From the cell containing the given text, extract its center point as [X, Y] coordinate. 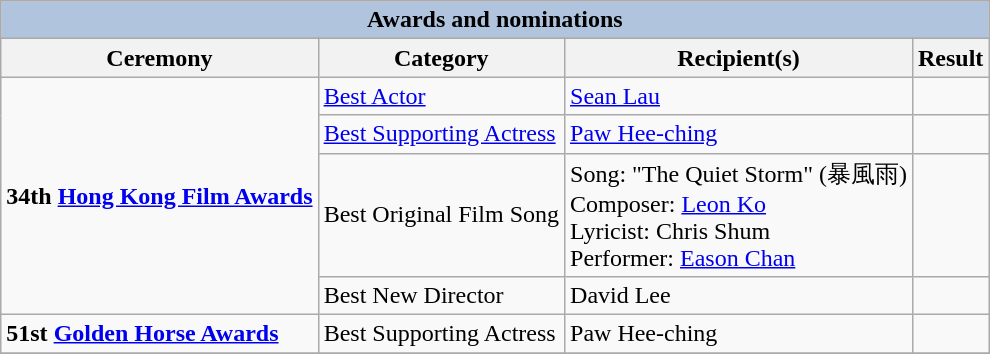
51st Golden Horse Awards [160, 334]
Song: "The Quiet Storm" (暴風雨)Composer: Leon Ko Lyricist: Chris Shum Performer: Eason Chan [739, 215]
Category [441, 58]
Recipient(s) [739, 58]
Ceremony [160, 58]
David Lee [739, 296]
34th Hong Kong Film Awards [160, 196]
Best New Director [441, 296]
Best Actor [441, 96]
Sean Lau [739, 96]
Awards and nominations [495, 20]
Result [950, 58]
Best Original Film Song [441, 215]
